Extract the (x, y) coordinate from the center of the cell holding the provided text.  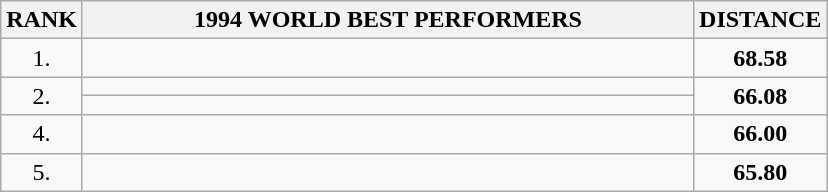
RANK (42, 20)
DISTANCE (760, 20)
65.80 (760, 172)
68.58 (760, 58)
1. (42, 58)
66.00 (760, 134)
2. (42, 96)
4. (42, 134)
5. (42, 172)
66.08 (760, 96)
1994 WORLD BEST PERFORMERS (388, 20)
